Determine the (X, Y) coordinate at the center of the cell enclosing the given text.  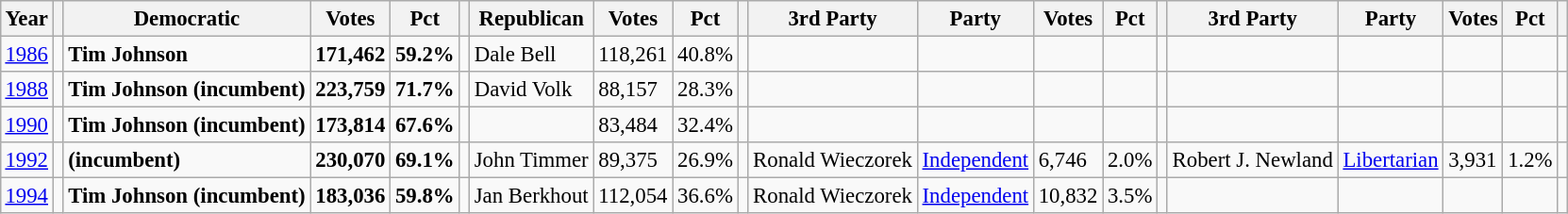
88,157 (633, 90)
69.1% (425, 160)
118,261 (633, 54)
10,832 (1068, 196)
Dale Bell (531, 54)
40.8% (706, 54)
1994 (26, 196)
32.4% (706, 125)
1988 (26, 90)
67.6% (425, 125)
1992 (26, 160)
3,931 (1474, 160)
Tim Johnson (187, 54)
173,814 (351, 125)
Republican (531, 19)
Robert J. Newland (1253, 160)
6,746 (1068, 160)
Libertarian (1391, 160)
28.3% (706, 90)
Year (26, 19)
83,484 (633, 125)
David Volk (531, 90)
59.2% (425, 54)
112,054 (633, 196)
1.2% (1530, 160)
2.0% (1130, 160)
230,070 (351, 160)
223,759 (351, 90)
26.9% (706, 160)
71.7% (425, 90)
59.8% (425, 196)
Democratic (187, 19)
89,375 (633, 160)
(incumbent) (187, 160)
36.6% (706, 196)
Jan Berkhout (531, 196)
183,036 (351, 196)
3.5% (1130, 196)
1990 (26, 125)
171,462 (351, 54)
1986 (26, 54)
John Timmer (531, 160)
